Extract the [X, Y] coordinate from the center of the cell holding the provided text.  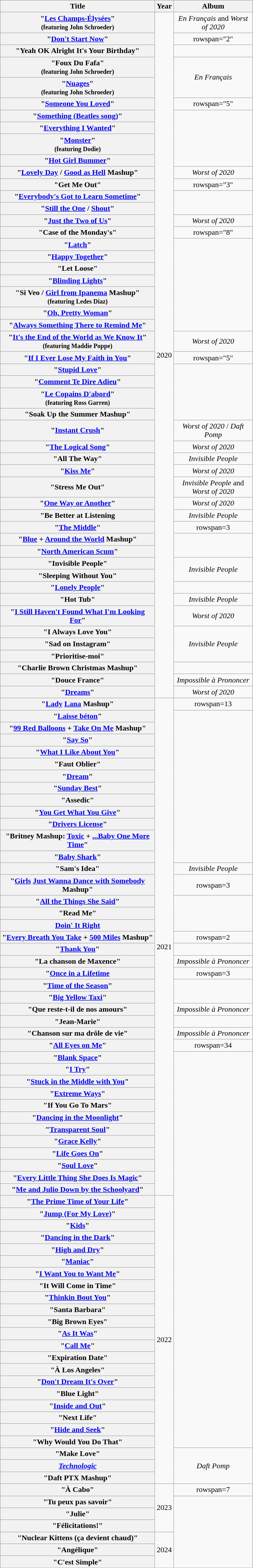
"Dream" [78, 776]
"I Still Haven't Found What I'm Looking For" [78, 615]
"Laisse béton" [78, 716]
"Everything I Wanted" [78, 128]
"It Will Come in Time" [78, 1286]
"Monster"(featuring Dodie) [78, 144]
"What I Like About You" [78, 752]
"Les Champs-Élysées"(featuring John Schroeder) [78, 23]
"Nuclear Kittens (ça devient chaud)" [78, 1538]
"One Way or Another" [78, 503]
"Make Love" [78, 1454]
Title [78, 6]
"Félicitations!" [78, 1526]
"Sad on Instagram" [78, 644]
Worst of 2020 / Daft Pomp [213, 430]
"Baby Shark" [78, 857]
"Don't Start Now" [78, 39]
"Lady Lana Mashup" [78, 704]
"À Cabo" [78, 1490]
"Hot Girl Bummer" [78, 160]
"Drivers License" [78, 824]
"Hot Tub" [78, 599]
"All The Way" [78, 459]
"Thank You" [78, 949]
"Comment Te Dire Adieu" [78, 382]
"I Always Love You" [78, 632]
Daft Pomp [213, 1466]
"The Logical Song" [78, 447]
"Something (Beatles song)" [78, 116]
"Que reste-t-il de nos amours" [78, 1009]
"Prioritise-moi" [78, 656]
"Someone You Loved" [78, 104]
"Oh, Pretty Woman" [78, 313]
"C'est Simple" [78, 1562]
2020 [164, 355]
"Transparent Soul" [78, 1129]
"Hide and Seek" [78, 1430]
"Invisible People" [78, 563]
"Chanson sur ma drôle de vie" [78, 1033]
"Charlie Brown Christmas Mashup" [78, 668]
"North American Scum" [78, 551]
rowspan=2 [213, 937]
"Once in a Lifetime [78, 973]
"If You Go To Mars" [78, 1105]
"You Get What You Give" [78, 812]
"Case of the Monday's" [78, 233]
"99 Red Balloons + Take On Me Mashup" [78, 728]
"Stress Me Out" [78, 487]
"Time of the Season" [78, 985]
"Si Veo / Girl from Ipanema Mashup"(featuring Ledes Diaz) [78, 297]
2023 [164, 1508]
"All Eyes on Me" [78, 1045]
"Me and Julio Down by the Schoolyard" [78, 1189]
"Foux Du Fafa"(featuring John Schroeder) [78, 67]
"Jump (For My Love)" [78, 1213]
"Say So" [78, 740]
Year [164, 6]
Album [213, 6]
"Big Brown Eyes" [78, 1322]
"Stuck in the Middle with You" [78, 1081]
"À Los Angeles" [78, 1370]
"Expiration Date" [78, 1358]
"Sleeping Without You" [78, 575]
"Sam's Idea" [78, 869]
Technologic [78, 1466]
"Every Breath You Take + 500 Miles Mashup" [78, 937]
"Lonely People" [78, 587]
"Soak Up the Summer Mashup" [78, 414]
"Instant Crush" [78, 430]
"Julie" [78, 1514]
"Every Little Thing She Does Is Magic" [78, 1177]
"Read Me" [78, 913]
"Extreme Ways" [78, 1093]
"Be Better at Listening [78, 515]
"Everybody's Got to Learn Sometime" [78, 197]
rowspan="8" [213, 233]
"All the Things She Said" [78, 901]
"Life Goes On" [78, 1153]
"Blinding Lights" [78, 281]
"Blank Space" [78, 1057]
"Dancing in the Dark" [78, 1238]
"Santa Barbara" [78, 1310]
"Blue Light" [78, 1393]
2024 [164, 1550]
rowspan="3" [213, 185]
"Always Something There to Remind Me" [78, 325]
"Inside and Out" [78, 1406]
"As It Was" [78, 1334]
"Angélique" [78, 1550]
"The Prime Time of Your Life" [78, 1201]
"Just the Two of Us" [78, 221]
"Grace Kelly" [78, 1141]
"Get Me Out" [78, 185]
"Douce France" [78, 680]
"Kiss Me" [78, 471]
"Britney Mashup: Toxic + ...Baby One More Time" [78, 841]
"La chanson de Maxence" [78, 961]
"Jean-Marie" [78, 1021]
"I Want You to Want Me" [78, 1274]
rowspan=34 [213, 1045]
"Stupid Love" [78, 370]
"Sunday Best" [78, 788]
"Thinkin Bout You" [78, 1298]
"Call Me" [78, 1346]
"Big Yellow Taxi" [78, 997]
"Let Loose" [78, 269]
"Dreams" [78, 692]
"Assedic" [78, 800]
2021 [164, 947]
"Happy Together" [78, 257]
"I Try" [78, 1069]
"Kids" [78, 1226]
"Latch" [78, 245]
rowspan=13 [213, 704]
"Yeah OK Alright It's Your Birthday" [78, 51]
En Français and Worst of 2020 [213, 23]
"Maniac" [78, 1262]
rowspan="2" [213, 39]
"Don't Dream It's Over" [78, 1382]
"If I Ever Lose My Faith in You" [78, 358]
"High and Dry" [78, 1250]
"The Middle" [78, 527]
"Girls Just Wanna Dance with Somebody Mashup" [78, 885]
"Blue + Around the World Mashup" [78, 539]
"Le Copains D'abord"(featuring Ross Garren) [78, 398]
"Tu peux pas savoir" [78, 1502]
"Dancing in the Moonlight" [78, 1117]
2022 [164, 1340]
"Still the One / Shout" [78, 209]
En Français [213, 77]
Doin' It Right [78, 925]
"Next Life" [78, 1418]
"Why Would You Do That" [78, 1442]
"Faut Oblier" [78, 764]
"Lovely Day / Good as Hell Mashup" [78, 172]
"Nuages"(featuring John Schroeder) [78, 88]
Invisible People and Worst of 2020 [213, 487]
rowspan=7 [213, 1490]
"Daft PTX Mashup" [78, 1478]
"Soul Love" [78, 1165]
"It's the End of the World as We Know It"(featuring Maddie Poppe) [78, 341]
